Return the [X, Y] coordinate for the center point of the cell that contains the specified text.  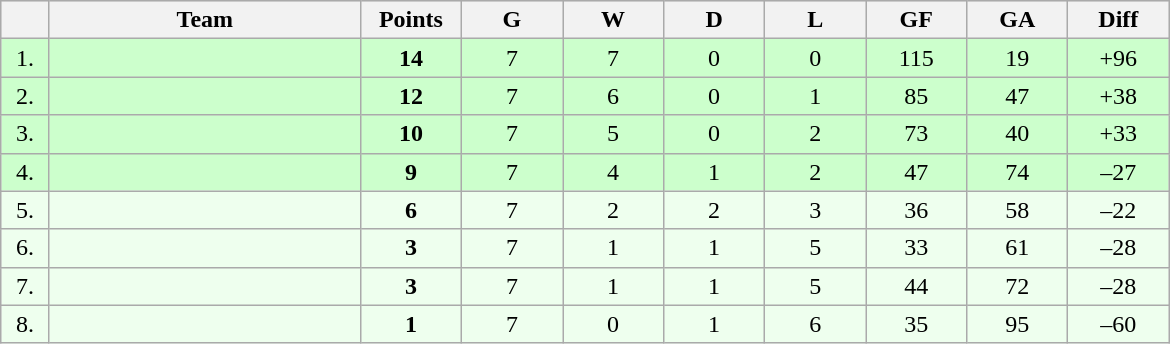
4 [612, 172]
40 [1018, 134]
2. [26, 96]
Diff [1118, 20]
+96 [1118, 58]
–22 [1118, 210]
115 [916, 58]
72 [1018, 286]
19 [1018, 58]
74 [1018, 172]
4. [26, 172]
W [612, 20]
–60 [1118, 324]
35 [916, 324]
8. [26, 324]
GA [1018, 20]
14 [410, 58]
6. [26, 248]
3. [26, 134]
L [816, 20]
10 [410, 134]
85 [916, 96]
12 [410, 96]
44 [916, 286]
95 [1018, 324]
61 [1018, 248]
–27 [1118, 172]
Points [410, 20]
+38 [1118, 96]
7. [26, 286]
73 [916, 134]
Team [204, 20]
58 [1018, 210]
36 [916, 210]
GF [916, 20]
33 [916, 248]
9 [410, 172]
1. [26, 58]
D [714, 20]
5. [26, 210]
+33 [1118, 134]
G [512, 20]
